Pinpoint the cell where the given text exists, returning its (x, y) midpoint coordinate. 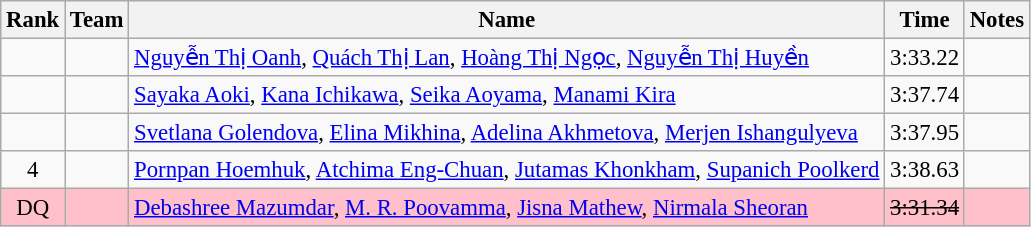
Time (925, 20)
3:37.95 (925, 133)
Svetlana Golendova, Elina Mikhina, Adelina Akhmetova, Merjen Ishangulyeva (507, 133)
Name (507, 20)
Sayaka Aoki, Kana Ichikawa, Seika Aoyama, Manami Kira (507, 95)
Debashree Mazumdar, M. R. Poovamma, Jisna Mathew, Nirmala Sheoran (507, 208)
3:37.74 (925, 95)
Rank (33, 20)
4 (33, 170)
3:33.22 (925, 58)
Team (97, 20)
Nguyễn Thị Oanh, Quách Thị Lan, Hoàng Thị Ngọc, Nguyễn Thị Huyền (507, 58)
3:31.34 (925, 208)
DQ (33, 208)
Notes (996, 20)
3:38.63 (925, 170)
Pornpan Hoemhuk, Atchima Eng-Chuan, Jutamas Khonkham, Supanich Poolkerd (507, 170)
